Provide the [X, Y] coordinate of the cell's center where the given text is located.  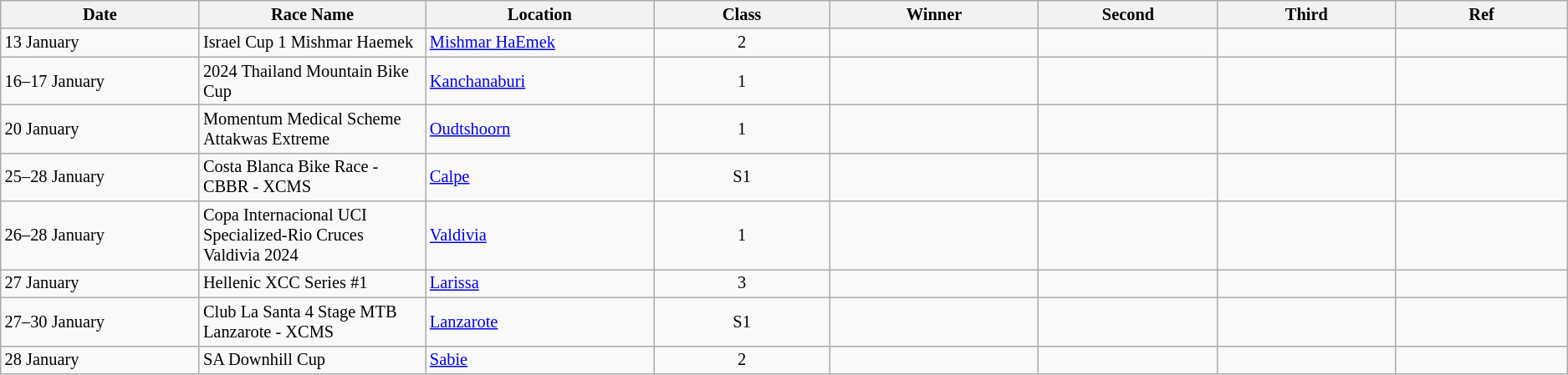
13 January [100, 43]
Calpe [540, 177]
Club La Santa 4 Stage MTB Lanzarote - XCMS [313, 322]
Valdivia [540, 236]
Israel Cup 1 Mishmar Haemek [313, 43]
Ref [1482, 14]
16–17 January [100, 81]
Copa Internacional UCI Specialized-Rio Cruces Valdivia 2024 [313, 236]
Hellenic XCC Series #1 [313, 283]
Oudtshoorn [540, 129]
2024 Thailand Mountain Bike Cup [313, 81]
Third [1306, 14]
28 January [100, 360]
SA Downhill Cup [313, 360]
3 [743, 283]
Second [1129, 14]
Costa Blanca Bike Race - CBBR - XCMS [313, 177]
Sabie [540, 360]
Location [540, 14]
25–28 January [100, 177]
Date [100, 14]
20 January [100, 129]
27–30 January [100, 322]
Kanchanaburi [540, 81]
Race Name [313, 14]
Momentum Medical Scheme Attakwas Extreme [313, 129]
Winner [933, 14]
Lanzarote [540, 322]
Class [743, 14]
Larissa [540, 283]
27 January [100, 283]
26–28 January [100, 236]
Mishmar HaEmek [540, 43]
